Determine the (x, y) coordinate at the center of the cell enclosing the given text.  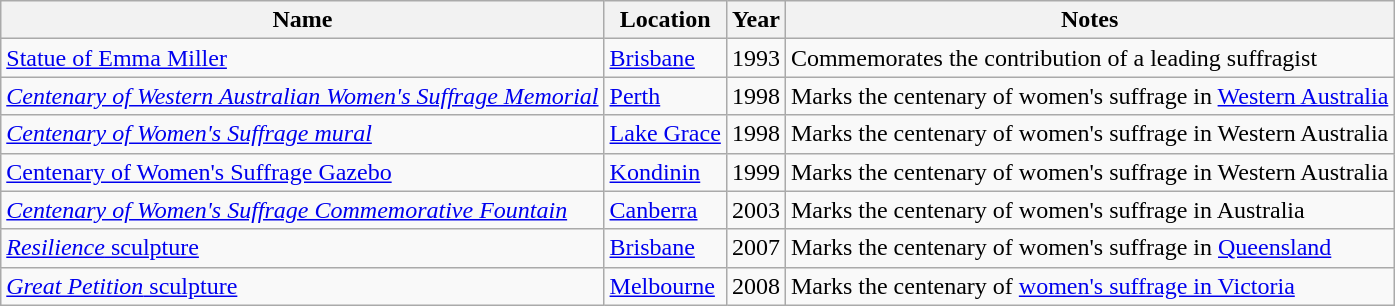
Marks the centenary of women's suffrage in Queensland (1089, 248)
Notes (1089, 20)
1993 (756, 58)
Great Petition sculpture (302, 286)
2008 (756, 286)
1999 (756, 172)
Kondinin (665, 172)
Resilience sculpture (302, 248)
Marks the centenary of women's suffrage in Australia (1089, 210)
Location (665, 20)
Name (302, 20)
Canberra (665, 210)
Lake Grace (665, 134)
Statue of Emma Miller (302, 58)
Year (756, 20)
Centenary of Women's Suffrage Gazebo (302, 172)
Marks the centenary of women's suffrage in Victoria (1089, 286)
2007 (756, 248)
Centenary of Women's Suffrage mural (302, 134)
Perth (665, 96)
Centenary of Western Australian Women's Suffrage Memorial (302, 96)
Melbourne (665, 286)
Centenary of Women's Suffrage Commemorative Fountain (302, 210)
Commemorates the contribution of a leading suffragist (1089, 58)
2003 (756, 210)
